Locate the cell with the specified text and output its (X, Y) center coordinate. 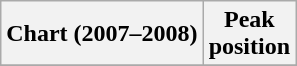
Chart (2007–2008) (102, 34)
Peak position (249, 34)
